Extract the (x, y) coordinate from the center of the cell holding the provided text.  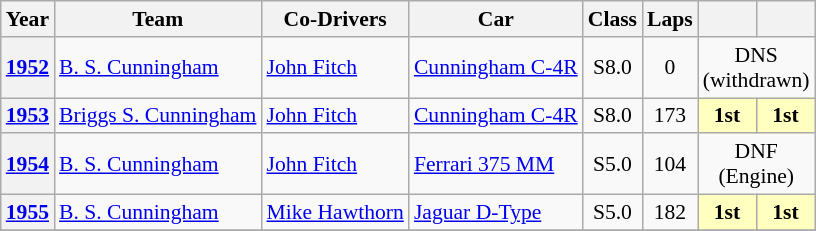
182 (670, 213)
1955 (28, 213)
Co-Drivers (334, 19)
Team (158, 19)
Class (612, 19)
0 (670, 68)
104 (670, 164)
Mike Hawthorn (334, 213)
1953 (28, 116)
DNS(withdrawn) (756, 68)
Jaguar D-Type (496, 213)
Laps (670, 19)
1954 (28, 164)
Car (496, 19)
Ferrari 375 MM (496, 164)
1952 (28, 68)
Year (28, 19)
Briggs S. Cunningham (158, 116)
DNF(Engine) (756, 164)
173 (670, 116)
